Locate the cell with the specified text and output its (x, y) center coordinate. 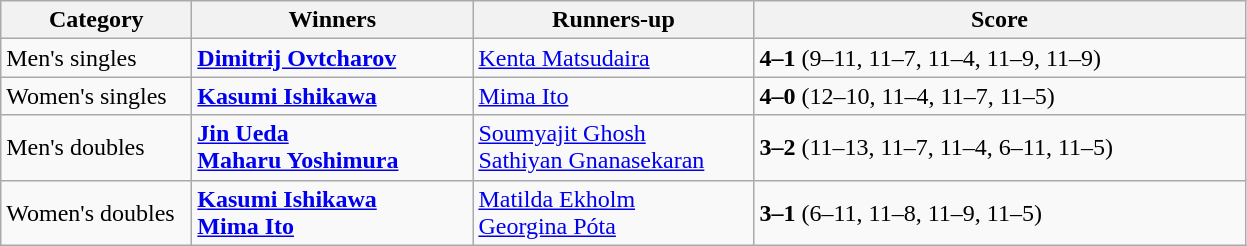
Category (96, 20)
Runners-up (614, 20)
Men's doubles (96, 148)
Soumyajit Ghosh Sathiyan Gnanasekaran (614, 148)
Winners (332, 20)
4–1 (9–11, 11–7, 11–4, 11–9, 11–9) (1000, 58)
3–1 (6–11, 11–8, 11–9, 11–5) (1000, 212)
Matilda Ekholm Georgina Póta (614, 212)
Kenta Matsudaira (614, 58)
4–0 (12–10, 11–4, 11–7, 11–5) (1000, 96)
Mima Ito (614, 96)
Women's doubles (96, 212)
Men's singles (96, 58)
Jin Ueda Maharu Yoshimura (332, 148)
Dimitrij Ovtcharov (332, 58)
Kasumi Ishikawa (332, 96)
Kasumi Ishikawa Mima Ito (332, 212)
Women's singles (96, 96)
Score (1000, 20)
3–2 (11–13, 11–7, 11–4, 6–11, 11–5) (1000, 148)
